Identify which cell holds the provided text, then report its [x, y] central coordinate. 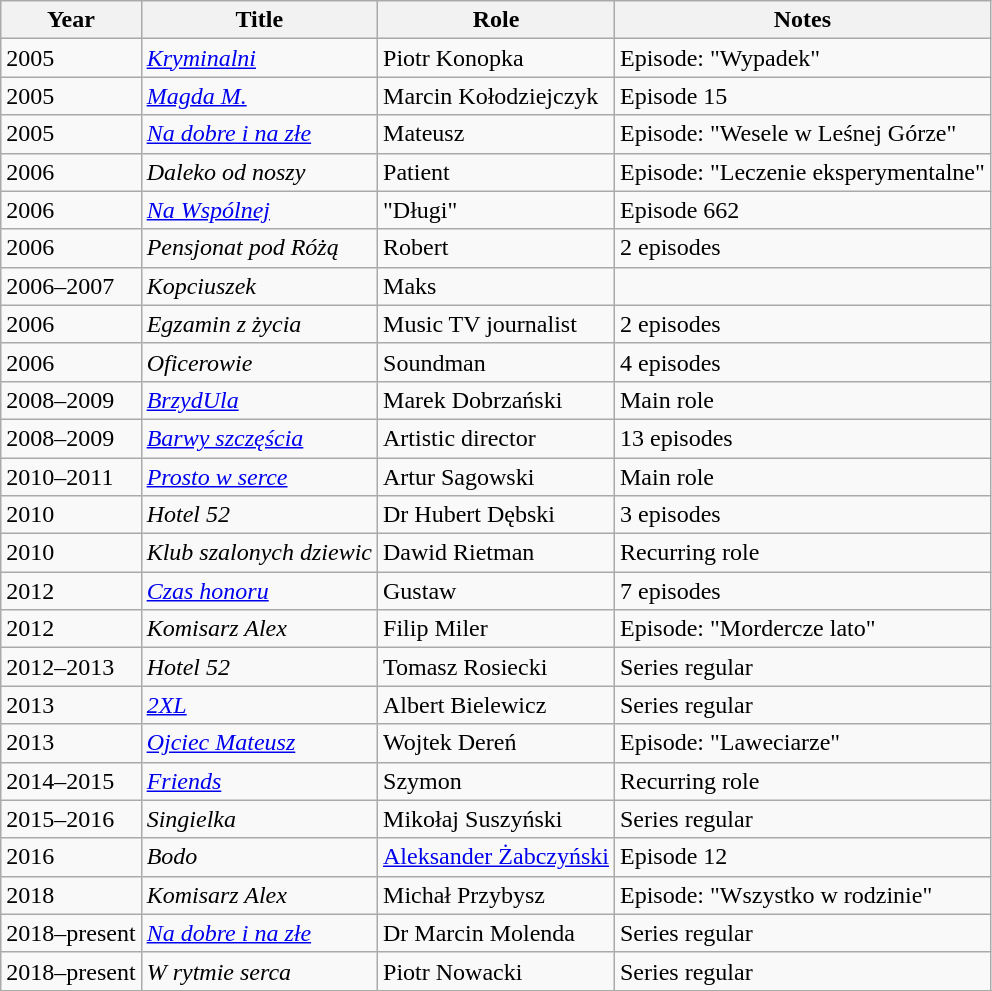
Bodo [259, 857]
Magda M. [259, 96]
Dawid Rietman [496, 553]
W rytmie serca [259, 971]
Daleko od noszy [259, 172]
Prosto w serce [259, 477]
Klub szalonych dziewic [259, 553]
2015–2016 [71, 819]
Dr Hubert Dębski [496, 515]
Notes [802, 20]
Wojtek Dereń [496, 743]
Mateusz [496, 134]
Michał Przybysz [496, 895]
Episode: "Leczenie eksperymentalne" [802, 172]
2018 [71, 895]
Egzamin z życia [259, 324]
Episode: "Wesele w Leśnej Górze" [802, 134]
Episode: "Wszystko w rodzinie" [802, 895]
Artistic director [496, 438]
Oficerowie [259, 362]
4 episodes [802, 362]
Episode 662 [802, 210]
Ojciec Mateusz [259, 743]
BrzydUla [259, 400]
Albert Bielewicz [496, 705]
Friends [259, 781]
Artur Sagowski [496, 477]
Episode: "Mordercze lato" [802, 629]
Piotr Konopka [496, 58]
Title [259, 20]
Kryminalni [259, 58]
Piotr Nowacki [496, 971]
Role [496, 20]
Marek Dobrzański [496, 400]
Soundman [496, 362]
Na Wspólnej [259, 210]
Szymon [496, 781]
2016 [71, 857]
2010–2011 [71, 477]
Robert [496, 248]
2014–2015 [71, 781]
3 episodes [802, 515]
Episode 12 [802, 857]
2012–2013 [71, 667]
Episode: "Wypadek" [802, 58]
Pensjonat pod Różą [259, 248]
2XL [259, 705]
Episode: "Laweciarze" [802, 743]
Kopciuszek [259, 286]
Dr Marcin Molenda [496, 933]
Tomasz Rosiecki [496, 667]
Year [71, 20]
Singielka [259, 819]
7 episodes [802, 591]
13 episodes [802, 438]
Mikołaj Suszyński [496, 819]
Episode 15 [802, 96]
Aleksander Żabczyński [496, 857]
2006–2007 [71, 286]
Gustaw [496, 591]
"Długi" [496, 210]
Maks [496, 286]
Filip Miler [496, 629]
Czas honoru [259, 591]
Barwy szczęścia [259, 438]
Music TV journalist [496, 324]
Patient [496, 172]
Marcin Kołodziejczyk [496, 96]
